Scan for the cell matching the given text and deliver its [x, y] coordinate at center. 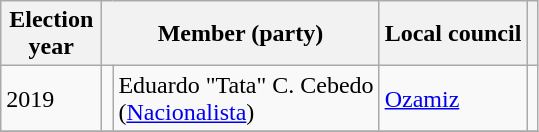
Member (party) [240, 34]
Electionyear [52, 34]
Eduardo "Tata" C. Cebedo (Nacionalista) [246, 98]
Ozamiz [453, 98]
2019 [52, 98]
Local council [453, 34]
